Pinpoint the cell where the given text exists, returning its [X, Y] midpoint coordinate. 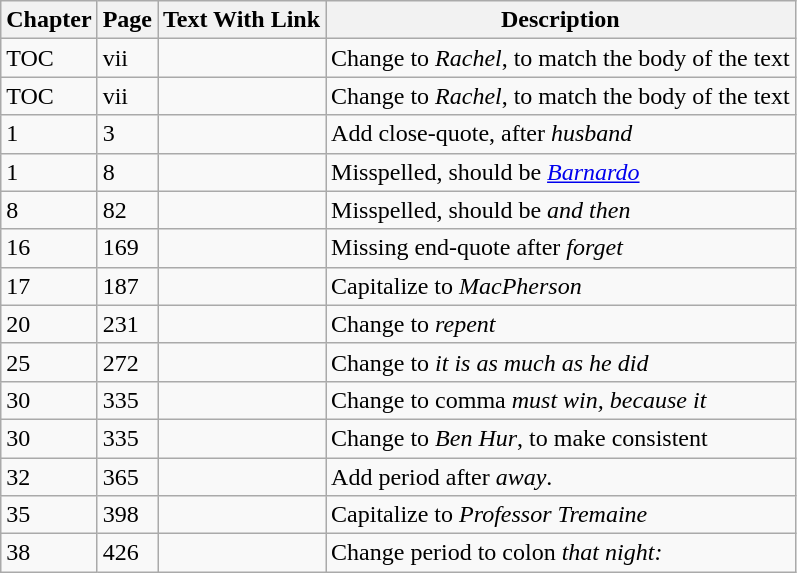
Change to comma must win, because it [561, 400]
Add period after away. [561, 477]
Misspelled, should be and then [561, 210]
82 [127, 210]
398 [127, 515]
Change to it is as much as he did [561, 362]
426 [127, 553]
187 [127, 286]
Change to Ben Hur, to make consistent [561, 438]
32 [49, 477]
25 [49, 362]
Misspelled, should be Barnardo [561, 172]
365 [127, 477]
Change to repent [561, 324]
16 [49, 248]
Capitalize to Professor Tremaine [561, 515]
Change period to colon that night: [561, 553]
35 [49, 515]
20 [49, 324]
Capitalize to MacPherson [561, 286]
Chapter [49, 20]
3 [127, 134]
Text With Link [242, 20]
272 [127, 362]
Description [561, 20]
17 [49, 286]
38 [49, 553]
169 [127, 248]
Page [127, 20]
Missing end-quote after forget [561, 248]
231 [127, 324]
Add close-quote, after husband [561, 134]
